Identify which cell holds the provided text, then report its [x, y] central coordinate. 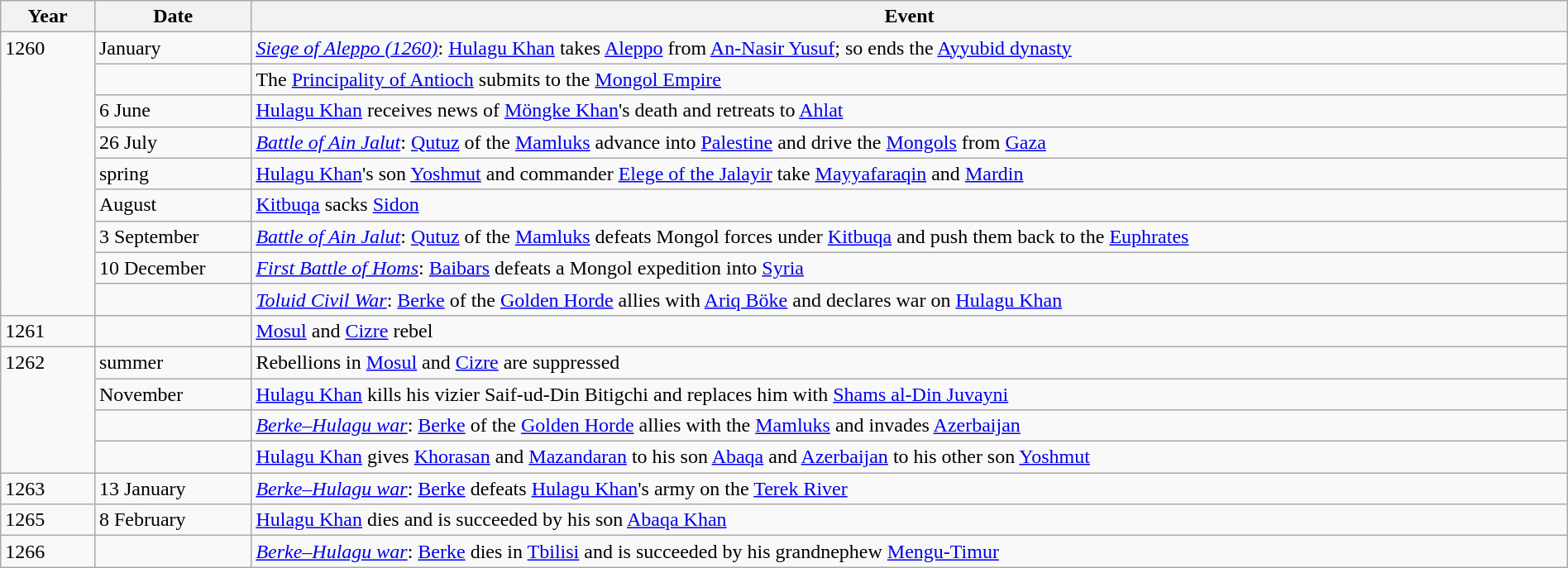
13 January [172, 489]
Event [910, 17]
3 September [172, 236]
Rebellions in Mosul and Cizre are suppressed [910, 362]
Siege of Aleppo (1260): Hulagu Khan takes Aleppo from An-Nasir Yusuf; so ends the Ayyubid dynasty [910, 48]
1266 [48, 551]
Hulagu Khan gives Khorasan and Mazandaran to his son Abaqa and Azerbaijan to his other son Yoshmut [910, 457]
1262 [48, 409]
6 June [172, 111]
summer [172, 362]
Berke–Hulagu war: Berke of the Golden Horde allies with the Mamluks and invades Azerbaijan [910, 426]
Date [172, 17]
Mosul and Cizre rebel [910, 331]
1265 [48, 520]
1261 [48, 331]
10 December [172, 268]
26 July [172, 142]
1260 [48, 174]
November [172, 394]
Berke–Hulagu war: Berke dies in Tbilisi and is succeeded by his grandnephew Mengu-Timur [910, 551]
Berke–Hulagu war: Berke defeats Hulagu Khan's army on the Terek River [910, 489]
Hulagu Khan's son Yoshmut and commander Elege of the Jalayir take Mayyafaraqin and Mardin [910, 174]
Hulagu Khan kills his vizier Saif-ud-Din Bitigchi and replaces him with Shams al-Din Juvayni [910, 394]
The Principality of Antioch submits to the Mongol Empire [910, 79]
August [172, 205]
Hulagu Khan dies and is succeeded by his son Abaqa Khan [910, 520]
8 February [172, 520]
Battle of Ain Jalut: Qutuz of the Mamluks defeats Mongol forces under Kitbuqa and push them back to the Euphrates [910, 236]
Year [48, 17]
January [172, 48]
First Battle of Homs: Baibars defeats a Mongol expedition into Syria [910, 268]
spring [172, 174]
Hulagu Khan receives news of Möngke Khan's death and retreats to Ahlat [910, 111]
1263 [48, 489]
Battle of Ain Jalut: Qutuz of the Mamluks advance into Palestine and drive the Mongols from Gaza [910, 142]
Toluid Civil War: Berke of the Golden Horde allies with Ariq Böke and declares war on Hulagu Khan [910, 299]
Kitbuqa sacks Sidon [910, 205]
